Locate the cell with the specified text and output its (x, y) center coordinate. 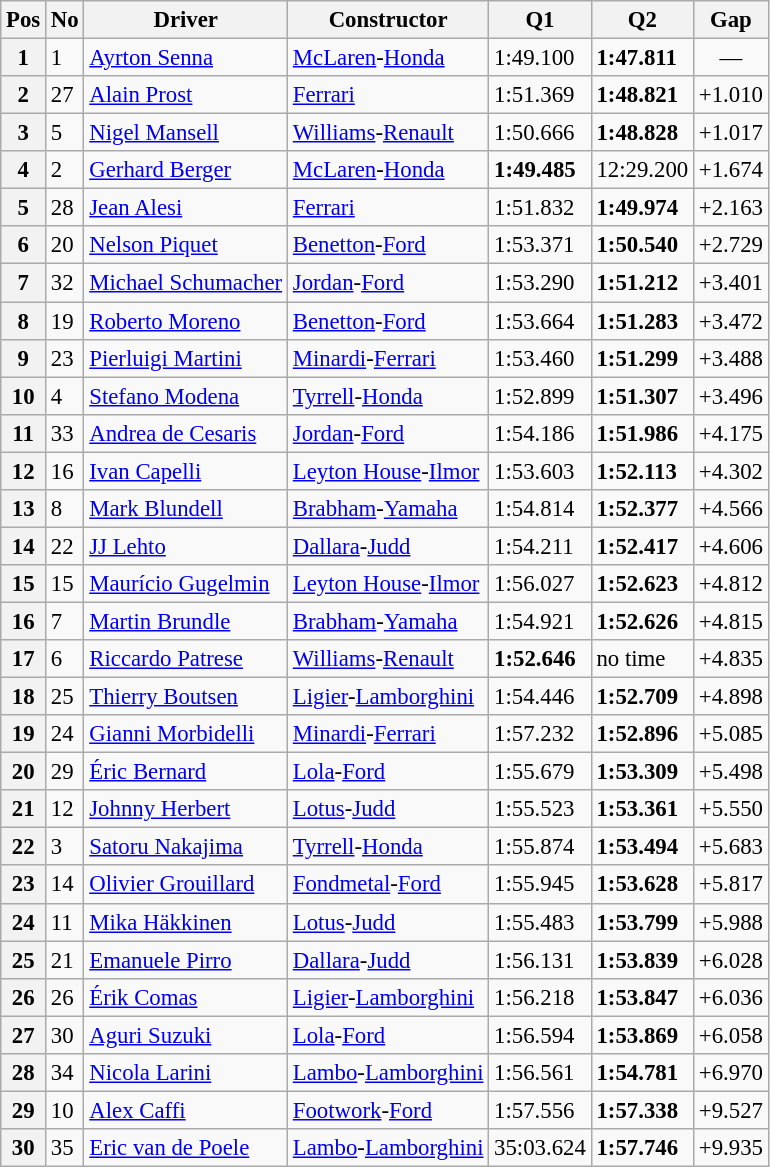
1:55.483 (540, 922)
1:52.626 (642, 621)
1:53.361 (642, 809)
Martin Brundle (186, 621)
No (65, 20)
1:53.664 (540, 321)
Alain Prost (186, 95)
+6.058 (732, 1035)
+2.163 (732, 208)
1:53.839 (642, 960)
+3.488 (732, 358)
34 (65, 1073)
Gerhard Berger (186, 170)
+1.017 (732, 133)
Pos (24, 20)
1:53.603 (540, 471)
+5.550 (732, 809)
Q2 (642, 20)
32 (65, 283)
1:51.299 (642, 358)
+5.498 (732, 772)
1:56.131 (540, 960)
1:53.290 (540, 283)
1:57.232 (540, 734)
Eric van de Poele (186, 1148)
+4.812 (732, 584)
no time (642, 659)
Driver (186, 20)
35:03.624 (540, 1148)
Gianni Morbidelli (186, 734)
JJ Lehto (186, 546)
+4.606 (732, 546)
Nicola Larini (186, 1073)
1:53.799 (642, 922)
+5.085 (732, 734)
1:51.212 (642, 283)
1:54.186 (540, 433)
1:47.811 (642, 58)
1:53.847 (642, 997)
+1.674 (732, 170)
+9.527 (732, 1110)
1:56.561 (540, 1073)
1:54.211 (540, 546)
Thierry Boutsen (186, 697)
1:53.371 (540, 245)
1:57.556 (540, 1110)
1:55.523 (540, 809)
Nelson Piquet (186, 245)
1:54.446 (540, 697)
Nigel Mansell (186, 133)
+9.935 (732, 1148)
+4.898 (732, 697)
1:54.814 (540, 509)
1:56.594 (540, 1035)
Olivier Grouillard (186, 885)
Érik Comas (186, 997)
+5.817 (732, 885)
+4.815 (732, 621)
+4.302 (732, 471)
1:56.027 (540, 584)
12:29.200 (642, 170)
1:54.921 (540, 621)
Mark Blundell (186, 509)
Ayrton Senna (186, 58)
1:50.540 (642, 245)
Andrea de Cesaris (186, 433)
Aguri Suzuki (186, 1035)
Emanuele Pirro (186, 960)
Footwork-Ford (388, 1110)
1:57.746 (642, 1148)
1:52.896 (642, 734)
18 (24, 697)
Mika Häkkinen (186, 922)
1:49.100 (540, 58)
1:52.417 (642, 546)
— (732, 58)
Stefano Modena (186, 396)
1:52.623 (642, 584)
Michael Schumacher (186, 283)
Constructor (388, 20)
Johnny Herbert (186, 809)
1:53.309 (642, 772)
Ivan Capelli (186, 471)
1:53.869 (642, 1035)
Roberto Moreno (186, 321)
1:50.666 (540, 133)
1:52.377 (642, 509)
1:51.986 (642, 433)
+4.835 (732, 659)
Gap (732, 20)
Pierluigi Martini (186, 358)
+6.036 (732, 997)
9 (24, 358)
35 (65, 1148)
1:55.874 (540, 847)
Éric Bernard (186, 772)
1:52.899 (540, 396)
Jean Alesi (186, 208)
+6.028 (732, 960)
Fondmetal-Ford (388, 885)
1:57.338 (642, 1110)
+6.970 (732, 1073)
1:52.646 (540, 659)
1:49.485 (540, 170)
Satoru Nakajima (186, 847)
+3.401 (732, 283)
1:53.460 (540, 358)
+5.988 (732, 922)
33 (65, 433)
+3.472 (732, 321)
17 (24, 659)
1:52.709 (642, 697)
Q1 (540, 20)
Maurício Gugelmin (186, 584)
+3.496 (732, 396)
Alex Caffi (186, 1110)
+4.175 (732, 433)
1:56.218 (540, 997)
+2.729 (732, 245)
1:51.369 (540, 95)
1:49.974 (642, 208)
1:48.821 (642, 95)
+1.010 (732, 95)
+5.683 (732, 847)
Riccardo Patrese (186, 659)
13 (24, 509)
1:48.828 (642, 133)
1:51.307 (642, 396)
1:53.628 (642, 885)
1:55.679 (540, 772)
1:51.832 (540, 208)
1:53.494 (642, 847)
1:55.945 (540, 885)
+4.566 (732, 509)
1:54.781 (642, 1073)
1:52.113 (642, 471)
1:51.283 (642, 321)
